For the text-containing cell, return its midpoint in (x, y) coordinate format. 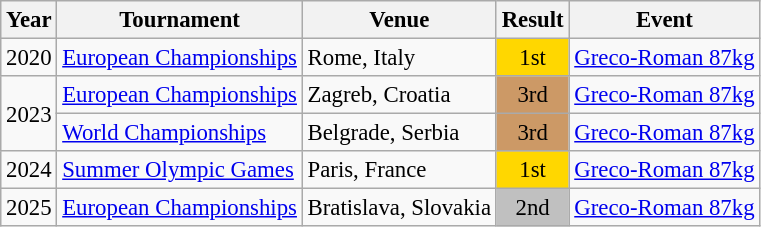
Paris, France (399, 170)
2024 (29, 170)
Rome, Italy (399, 58)
2nd (532, 208)
Year (29, 20)
World Championships (180, 133)
Belgrade, Serbia (399, 133)
Tournament (180, 20)
Venue (399, 20)
Event (664, 20)
2025 (29, 208)
2020 (29, 58)
Zagreb, Croatia (399, 95)
2023 (29, 114)
Result (532, 20)
Summer Olympic Games (180, 170)
Bratislava, Slovakia (399, 208)
